Search for the cell housing the specified text and yield its (X, Y) center coordinate. 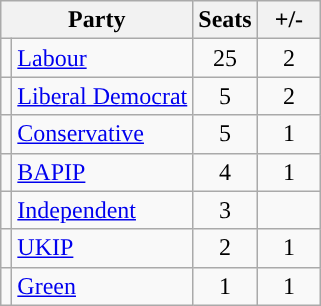
Liberal Democrat (102, 96)
4 (225, 172)
BAPIP (102, 172)
UKIP (102, 248)
25 (225, 58)
+/- (288, 20)
Green (102, 286)
Independent (102, 210)
Seats (225, 20)
Labour (102, 58)
3 (225, 210)
Party (97, 20)
Conservative (102, 134)
